Search for the cell housing the specified text and yield its [X, Y] center coordinate. 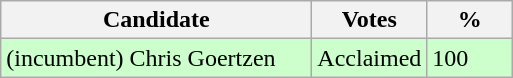
Acclaimed [370, 58]
% [470, 20]
100 [470, 58]
Candidate [156, 20]
(incumbent) Chris Goertzen [156, 58]
Votes [370, 20]
